Locate the cell with the specified text and output its (X, Y) center coordinate. 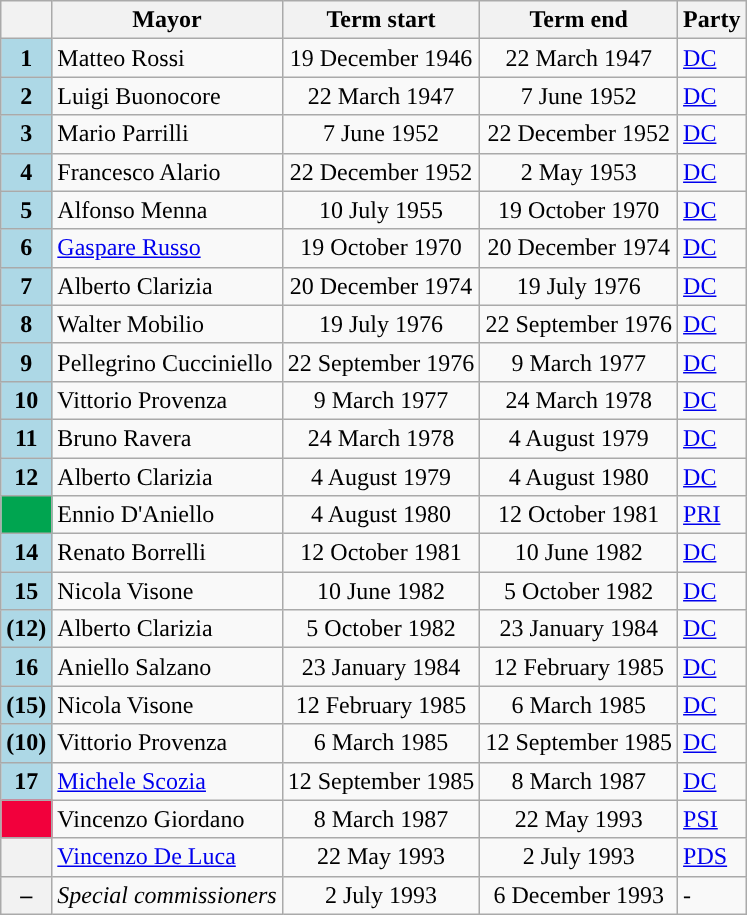
Francesco Alario (167, 172)
15 (26, 591)
7 (26, 286)
1 (26, 58)
17 (26, 781)
6 (26, 248)
10 (26, 400)
PDS (712, 857)
PRI (712, 515)
11 (26, 438)
Term start (381, 20)
9 (26, 362)
16 (26, 667)
Luigi Buonocore (167, 96)
Mario Parrilli (167, 134)
19 December 1946 (381, 58)
6 December 1993 (579, 895)
(12) (26, 629)
14 (26, 553)
Bruno Ravera (167, 438)
Pellegrino Cucciniello (167, 362)
Renato Borrelli (167, 553)
4 (26, 172)
Alfonso Menna (167, 210)
Vincenzo De Luca (167, 857)
12 (26, 477)
– (26, 895)
PSI (712, 819)
2 May 1953 (579, 172)
(15) (26, 705)
Special commissioners (167, 895)
Ennio D'Aniello (167, 515)
Matteo Rossi (167, 58)
Vincenzo Giordano (167, 819)
10 July 1955 (381, 210)
Party (712, 20)
(10) (26, 743)
Michele Scozia (167, 781)
- (712, 895)
5 (26, 210)
Term end (579, 20)
Walter Mobilio (167, 324)
2 (26, 96)
3 (26, 134)
Aniello Salzano (167, 667)
8 (26, 324)
Gaspare Russo (167, 248)
Mayor (167, 20)
